Capture the cell that displays the provided text and extract its [x, y] central coordinate. 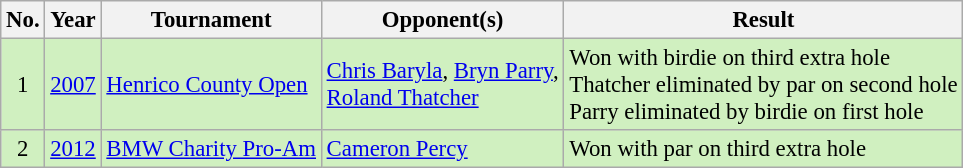
2012 [73, 149]
2007 [73, 85]
No. [23, 20]
Cameron Percy [442, 149]
2 [23, 149]
Henrico County Open [211, 85]
Won with par on third extra hole [764, 149]
Chris Baryla, Bryn Parry, Roland Thatcher [442, 85]
Result [764, 20]
Opponent(s) [442, 20]
BMW Charity Pro-Am [211, 149]
Year [73, 20]
1 [23, 85]
Won with birdie on third extra holeThatcher eliminated by par on second holeParry eliminated by birdie on first hole [764, 85]
Tournament [211, 20]
